Search for the cell housing the specified text and yield its (X, Y) center coordinate. 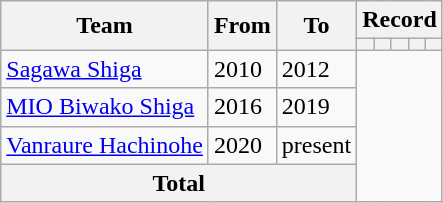
To (316, 26)
From (242, 26)
Sagawa Shiga (105, 69)
MIO Biwako Shiga (105, 107)
2020 (242, 145)
2010 (242, 69)
2012 (316, 69)
Vanraure Hachinohe (105, 145)
present (316, 145)
Record (400, 20)
Total (179, 183)
2019 (316, 107)
Team (105, 26)
2016 (242, 107)
